Extract the [x, y] coordinate from the center of the cell holding the provided text.  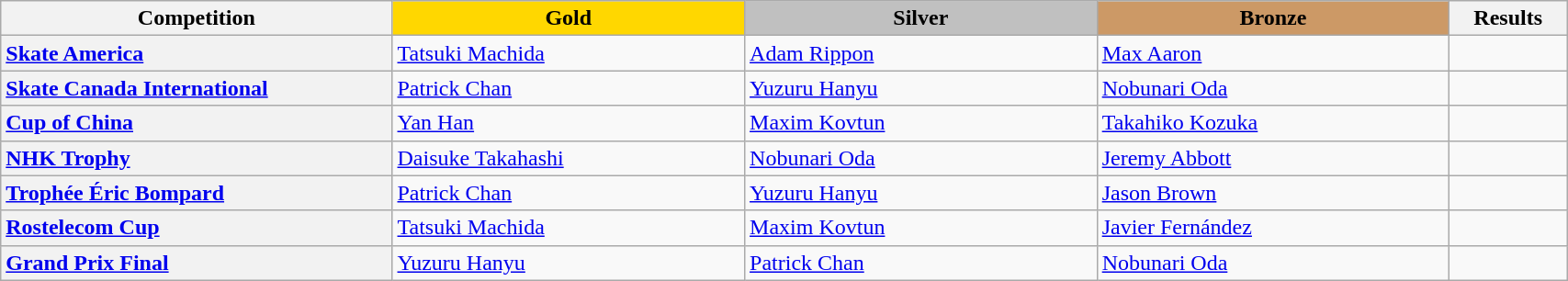
Skate Canada International [197, 88]
Rostelecom Cup [197, 228]
Silver [921, 18]
Cup of China [197, 123]
Takahiko Kozuka [1273, 123]
Jason Brown [1273, 193]
Daisuke Takahashi [569, 158]
Trophée Éric Bompard [197, 193]
Results [1508, 18]
Adam Rippon [921, 53]
NHK Trophy [197, 158]
Competition [197, 18]
Max Aaron [1273, 53]
Bronze [1273, 18]
Grand Prix Final [197, 263]
Gold [569, 18]
Javier Fernández [1273, 228]
Skate America [197, 53]
Yan Han [569, 123]
Jeremy Abbott [1273, 158]
